Find where the given text appears and provide that cell's center as [X, Y] coordinate. 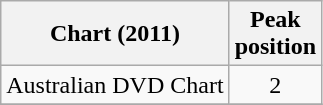
Chart (2011) [115, 34]
Peakposition [275, 34]
2 [275, 85]
Australian DVD Chart [115, 85]
